Detect which cell encompasses the target text, then output its (X, Y) center coordinate. 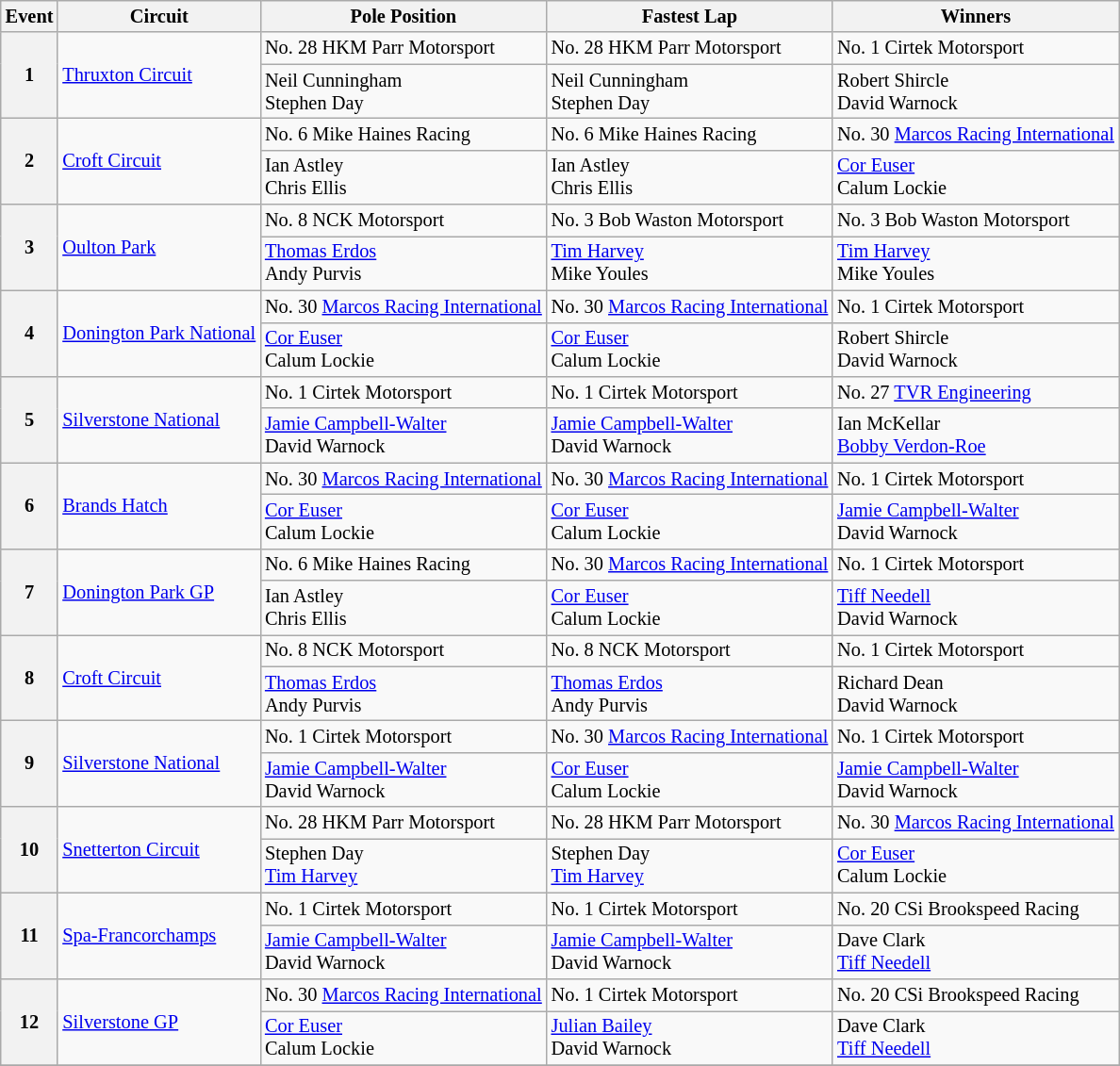
3 (30, 247)
No. 27 TVR Engineering (976, 392)
Richard Dean David Warnock (976, 694)
7 (30, 592)
Thruxton Circuit (158, 75)
2 (30, 160)
Oulton Park (158, 247)
Event (30, 16)
1 (30, 75)
Fastest Lap (690, 16)
Julian Bailey David Warnock (690, 1038)
Donington Park GP (158, 592)
6 (30, 505)
11 (30, 935)
8 (30, 677)
5 (30, 418)
10 (30, 850)
4 (30, 334)
Ian McKellar Bobby Verdon-Roe (976, 435)
Snetterton Circuit (158, 850)
Tiff Needell David Warnock (976, 608)
Winners (976, 16)
12 (30, 1022)
Spa-Francorchamps (158, 935)
Donington Park National (158, 334)
Silverstone GP (158, 1022)
Circuit (158, 16)
Pole Position (404, 16)
Brands Hatch (158, 505)
9 (30, 763)
